Identify which cell holds the provided text, then report its (X, Y) central coordinate. 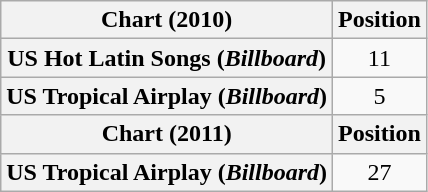
Chart (2011) (167, 134)
5 (380, 96)
US Hot Latin Songs (Billboard) (167, 58)
11 (380, 58)
27 (380, 172)
Chart (2010) (167, 20)
